Output the (x, y) coordinate of the center of the cell containing the given text.  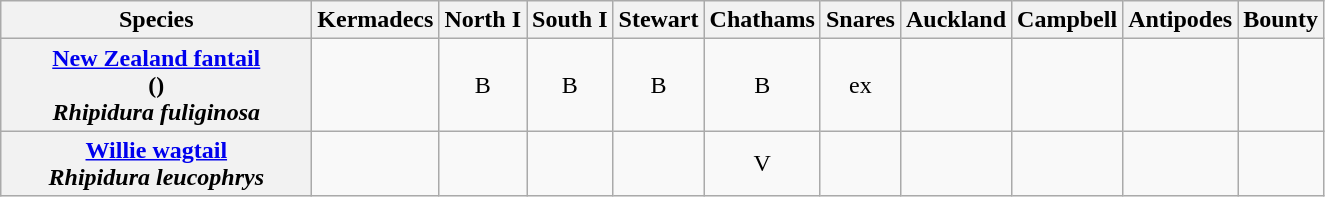
South I (570, 20)
North I (483, 20)
Kermadecs (376, 20)
Stewart (658, 20)
ex (860, 85)
Campbell (1068, 20)
Antipodes (1180, 20)
Snares (860, 20)
Bounty (1281, 20)
V (762, 164)
Species (156, 20)
Auckland (956, 20)
Willie wagtailRhipidura leucophrys (156, 164)
New Zealand fantail()Rhipidura fuliginosa (156, 85)
Chathams (762, 20)
